From the cell containing the given text, extract its center point as [X, Y] coordinate. 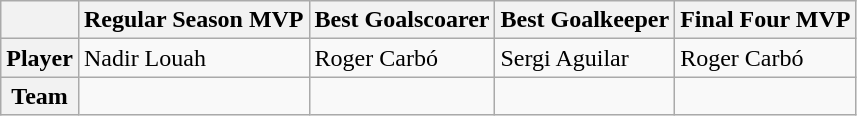
Best Goalkeeper [585, 20]
Final Four MVP [766, 20]
Team [40, 96]
Sergi Aguilar [585, 58]
Player [40, 58]
Best Goalscoarer [402, 20]
Nadir Louah [194, 58]
Regular Season MVP [194, 20]
